Scan for the cell matching the given text and deliver its [X, Y] coordinate at center. 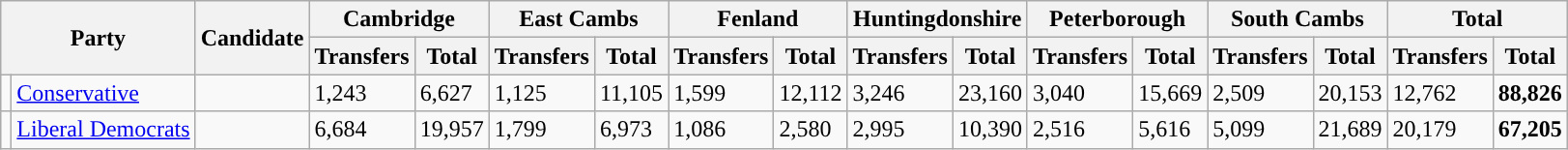
Liberal Democrats [103, 130]
1,599 [721, 93]
2,509 [1260, 93]
11,105 [631, 93]
21,689 [1351, 130]
10,390 [989, 130]
5,616 [1171, 130]
6,627 [452, 93]
1,799 [541, 130]
67,205 [1530, 130]
1,243 [361, 93]
2,516 [1080, 130]
20,153 [1351, 93]
5,099 [1260, 130]
20,179 [1440, 130]
Candidate [252, 38]
Conservative [103, 93]
1,086 [721, 130]
12,112 [811, 93]
East Cambs [578, 19]
6,684 [361, 130]
3,246 [900, 93]
Huntingdonshire [937, 19]
Party [99, 38]
15,669 [1171, 93]
12,762 [1440, 93]
2,580 [811, 130]
1,125 [541, 93]
23,160 [989, 93]
Cambridge [399, 19]
6,973 [631, 130]
3,040 [1080, 93]
Peterborough [1117, 19]
South Cambs [1297, 19]
88,826 [1530, 93]
2,995 [900, 130]
Fenland [757, 19]
19,957 [452, 130]
